Extract the (X, Y) coordinate from the center of the cell holding the provided text.  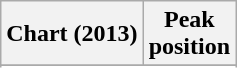
Peakposition (189, 34)
Chart (2013) (72, 34)
